Locate the cell with the specified text and output its [x, y] center coordinate. 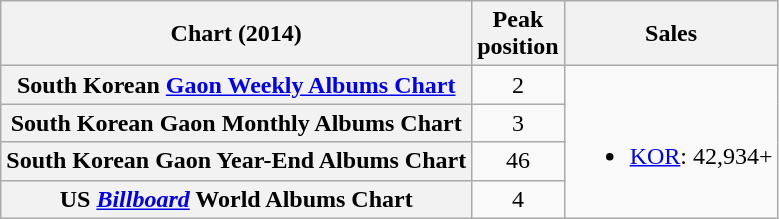
4 [518, 199]
Sales [671, 34]
46 [518, 161]
Peakposition [518, 34]
US Billboard World Albums Chart [236, 199]
South Korean Gaon Year-End Albums Chart [236, 161]
KOR: 42,934+ [671, 142]
South Korean Gaon Weekly Albums Chart [236, 85]
2 [518, 85]
South Korean Gaon Monthly Albums Chart [236, 123]
Chart (2014) [236, 34]
3 [518, 123]
